Capture the cell that displays the provided text and extract its [X, Y] central coordinate. 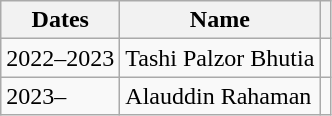
Alauddin Rahaman [220, 96]
2022–2023 [60, 58]
2023– [60, 96]
Name [220, 20]
Dates [60, 20]
Tashi Palzor Bhutia [220, 58]
